Pinpoint the cell where the given text exists, returning its (x, y) midpoint coordinate. 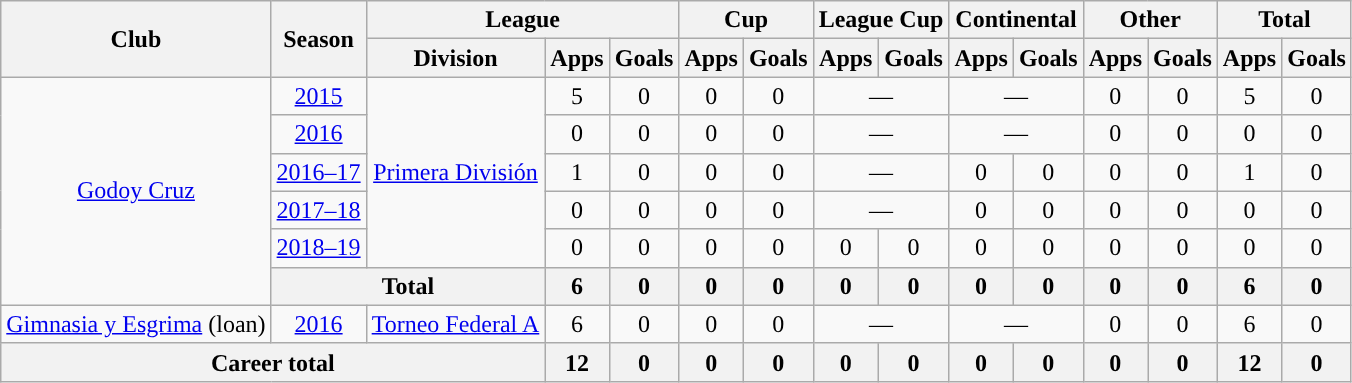
Continental (1016, 20)
2015 (318, 96)
2018–19 (318, 248)
2017–18 (318, 210)
Primera División (456, 172)
2016–17 (318, 172)
Gimnasia y Esgrima (loan) (136, 324)
Season (318, 39)
League Cup (881, 20)
Career total (273, 362)
Godoy Cruz (136, 191)
Other (1150, 20)
League (522, 20)
Torneo Federal A (456, 324)
Club (136, 39)
Division (456, 58)
Cup (746, 20)
